Provide the (X, Y) coordinate of the cell's center where the given text is located.  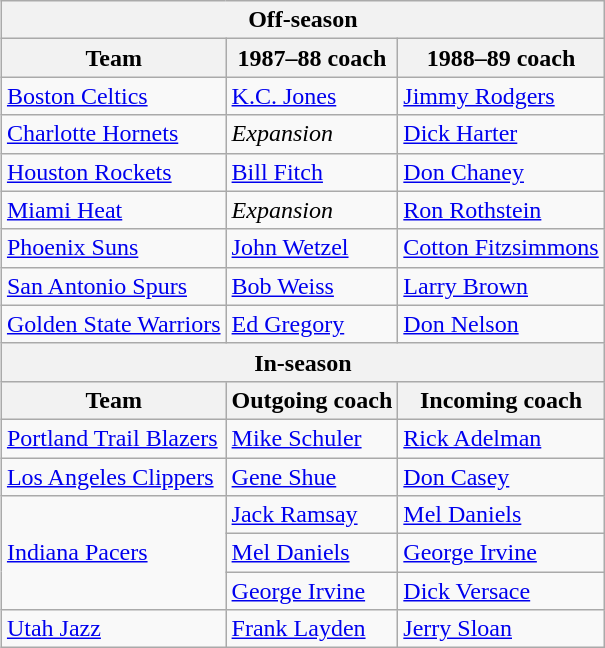
Jerry Sloan (501, 629)
Mike Schuler (312, 438)
Gene Shue (312, 477)
1988–89 coach (501, 58)
K.C. Jones (312, 96)
In-season (302, 362)
Portland Trail Blazers (114, 438)
Houston Rockets (114, 172)
Golden State Warriors (114, 324)
Jimmy Rodgers (501, 96)
Rick Adelman (501, 438)
Utah Jazz (114, 629)
Phoenix Suns (114, 248)
San Antonio Spurs (114, 286)
Incoming coach (501, 400)
Frank Layden (312, 629)
John Wetzel (312, 248)
Ed Gregory (312, 324)
Charlotte Hornets (114, 134)
Dick Versace (501, 591)
Boston Celtics (114, 96)
Don Casey (501, 477)
Larry Brown (501, 286)
Indiana Pacers (114, 553)
Los Angeles Clippers (114, 477)
Outgoing coach (312, 400)
Off-season (302, 20)
1987–88 coach (312, 58)
Don Chaney (501, 172)
Ron Rothstein (501, 210)
Don Nelson (501, 324)
Jack Ramsay (312, 515)
Bob Weiss (312, 286)
Miami Heat (114, 210)
Cotton Fitzsimmons (501, 248)
Dick Harter (501, 134)
Bill Fitch (312, 172)
